Search for the cell housing the specified text and yield its (x, y) center coordinate. 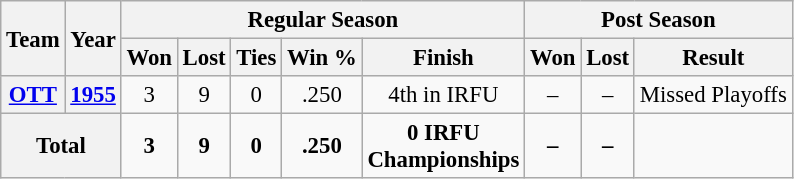
Ties (256, 58)
0 IRFUChampionships (444, 146)
Team (33, 38)
Missed Playoffs (713, 95)
Result (713, 58)
Win % (322, 58)
OTT (33, 95)
Total (61, 146)
Year (93, 38)
4th in IRFU (444, 95)
Regular Season (323, 20)
Post Season (658, 20)
1955 (93, 95)
Finish (444, 58)
